For the text-containing cell, return its midpoint in (X, Y) coordinate format. 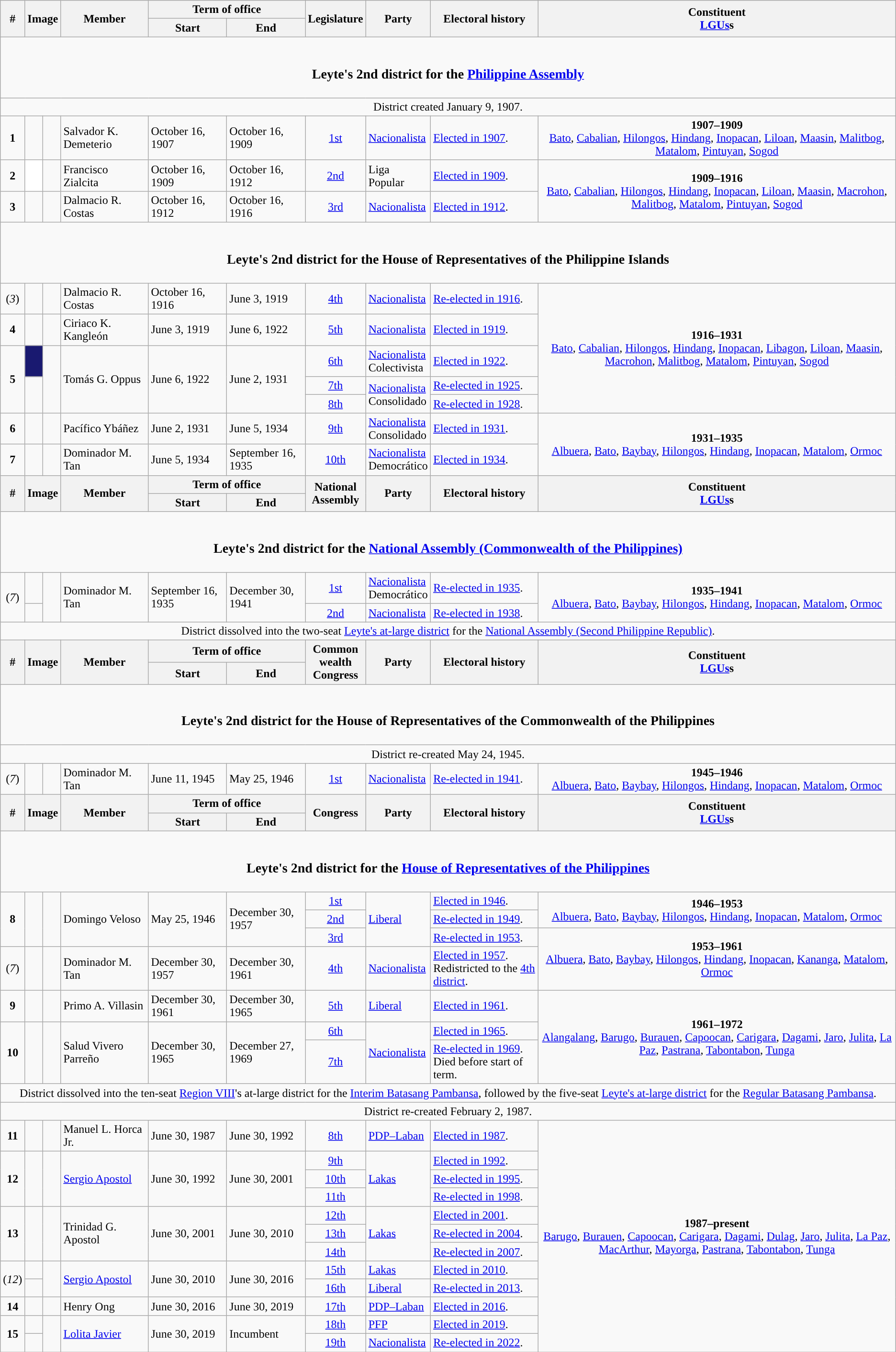
1931–1935Albuera, Bato, Baybay, Hilongos, Hindang, Inopacan, Matalom, Ormoc (717, 444)
Elected in 1912. (484, 207)
Leyte's 2nd district for the House of Representatives of the Commonwealth of the Philippines (448, 715)
Elected in 1987. (484, 1136)
10 (12, 1053)
December 30, 1941 (266, 597)
Elected in 1946. (484, 901)
15 (12, 1333)
Elected in 2010. (484, 1270)
Elected in 2001. (484, 1215)
Ciriaco K. Kangleón (104, 330)
Re-elected in 2004. (484, 1233)
Re-elected in 1953. (484, 937)
15th (336, 1270)
Re-elected in 1998. (484, 1197)
1946–1953Albuera, Bato, Baybay, Hilongos, Hindang, Inopacan, Matalom, Ormoc (717, 910)
Re-elected in 1935. (484, 588)
Incumbent (266, 1333)
Re-elected in 1995. (484, 1179)
CommonwealthCongress (336, 662)
Re-elected in 1938. (484, 613)
Henry Ong (104, 1306)
11th (336, 1197)
Elected in 1961. (484, 1006)
Leyte's 2nd district for the House of Representatives of the Philippines (448, 861)
Elected in 1919. (484, 330)
June 11, 1945 (188, 779)
1916–1931Bato, Cabalian, Hilongos, Hindang, Inopacan, Libagon, Liloan, Maasin, Macrohon, Malitbog, Matalom, Pintuyan, Sogod (717, 348)
19th (336, 1343)
District re-created May 24, 1945. (448, 754)
13 (12, 1233)
Elected in 1957.Redistricted to the 4th district. (484, 968)
Leyte's 2nd district for the National Assembly (Commonwealth of the Philippines) (448, 542)
6 (12, 429)
13th (336, 1233)
(3) (12, 299)
5 (12, 379)
Re-elected in 2007. (484, 1251)
Trinidad G. Apostol (104, 1233)
Elected in 1965. (484, 1031)
October 16, 1907 (188, 138)
12 (12, 1179)
Francisco Zialcita (104, 175)
District created January 9, 1907. (448, 107)
Re-elected in 1949. (484, 919)
7 (12, 459)
Legislature (336, 19)
9 (12, 1006)
3 (12, 207)
1945–1946Albuera, Bato, Baybay, Hilongos, Hindang, Inopacan, Matalom, Ormoc (717, 779)
Primo A. Villasin (104, 1006)
2 (12, 175)
8 (12, 919)
4 (12, 330)
1935–1941Albuera, Bato, Baybay, Hilongos, Hindang, Inopacan, Matalom, Ormoc (717, 597)
June 30, 1987 (188, 1136)
1907–1909Bato, Cabalian, Hilongos, Hindang, Inopacan, Liloan, Maasin, Malitbog, Matalom, Pintuyan, Sogod (717, 138)
NationalAssembly (336, 493)
Leyte's 2nd district for the Philippine Assembly (448, 67)
Salvador K. Demeterio (104, 138)
Lolita Javier (104, 1333)
Liga Popular (398, 175)
16th (336, 1288)
Pacífico Ybáñez (104, 429)
17th (336, 1306)
Re-elected in 1925. (484, 386)
1961–1972Alangalang, Barugo, Burauen, Capoocan, Carigara, Dagami, Jaro, Julita, La Paz, Pastrana, Tabontabon, Tunga (717, 1038)
1953–1961Albuera, Bato, Baybay, Hilongos, Hindang, Inopacan, Kananga, Matalom, Ormoc (717, 959)
Re-elected in 1969.Died before start of term. (484, 1062)
Elected in 1934. (484, 459)
1987–presentBarugo, Burauen, Capoocan, Carigara, Dagami, Dulag, Jaro, Julita, La Paz, MacArthur, Mayorga, Pastrana, Tabontabon, Tunga (717, 1236)
Re-elected in 2022. (484, 1343)
Tomás G. Oppus (104, 379)
Elected in 2016. (484, 1306)
Elected in 1909. (484, 175)
Salud Vivero Parreño (104, 1053)
December 27, 1969 (266, 1053)
Re-elected in 1916. (484, 299)
18th (336, 1324)
(12) (12, 1279)
14 (12, 1306)
14th (336, 1251)
Leyte's 2nd district for the House of Representatives of the Philippine Islands (448, 253)
1 (12, 138)
Domingo Veloso (104, 919)
11 (12, 1136)
District dissolved into the two-seat Leyte's at-large district for the National Assembly (Second Philippine Republic). (448, 631)
Elected in 1931. (484, 429)
Congress (336, 813)
Elected in 1922. (484, 361)
Manuel L. Horca Jr. (104, 1136)
PFP (398, 1324)
Re-elected in 1941. (484, 779)
Elected in 1907. (484, 138)
Elected in 2019. (484, 1324)
12th (336, 1215)
1909–1916Bato, Cabalian, Hilongos, Hindang, Inopacan, Liloan, Maasin, Macrohon, Malitbog, Matalom, Pintuyan, Sogod (717, 191)
District re-created February 2, 1987. (448, 1111)
NacionalistaColectivista (398, 361)
Elected in 1992. (484, 1161)
Re-elected in 1928. (484, 404)
Re-elected in 2013. (484, 1288)
